Detect which cell encompasses the target text, then output its (x, y) center coordinate. 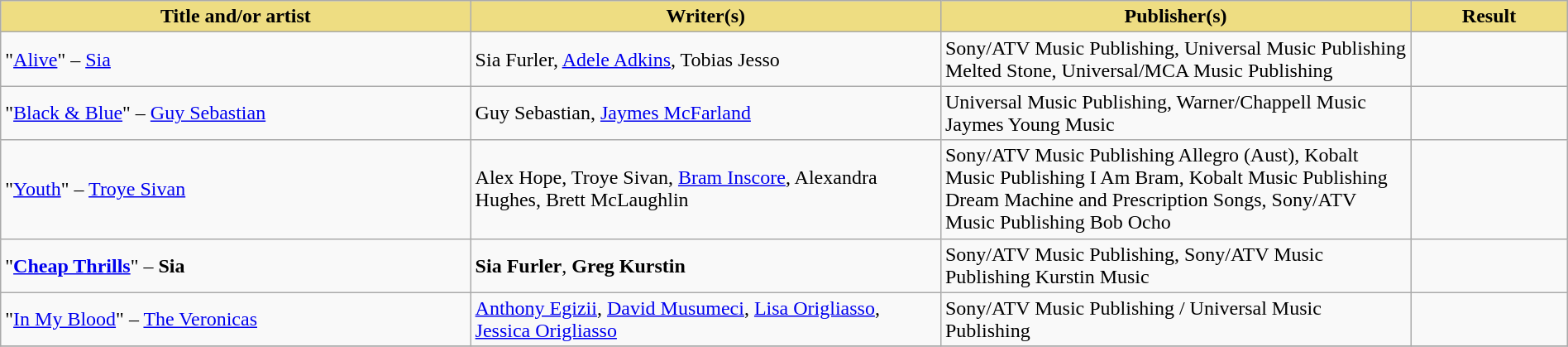
Publisher(s) (1175, 17)
Result (1489, 17)
Sia Furler, Adele Adkins, Tobias Jesso (705, 60)
Title and/or artist (236, 17)
Sia Furler, Greg Kurstin (705, 265)
Sony/ATV Music Publishing / Universal Music Publishing (1175, 320)
Writer(s) (705, 17)
Sony/ATV Music Publishing, Universal Music Publishing Melted Stone, Universal/MCA Music Publishing (1175, 60)
"Black & Blue" – Guy Sebastian (236, 113)
Universal Music Publishing, Warner/Chappell Music Jaymes Young Music (1175, 113)
"Alive" – Sia (236, 60)
Anthony Egizii, David Musumeci, Lisa Origliasso, Jessica Origliasso (705, 320)
"Youth" – Troye Sivan (236, 189)
Alex Hope, Troye Sivan, Bram Inscore, Alexandra Hughes, Brett McLaughlin (705, 189)
"Cheap Thrills" – Sia (236, 265)
Guy Sebastian, Jaymes McFarland (705, 113)
Sony/ATV Music Publishing, Sony/ATV Music Publishing Kurstin Music (1175, 265)
"In My Blood" – The Veronicas (236, 320)
